Return [X, Y] of the center of cell containing provided text 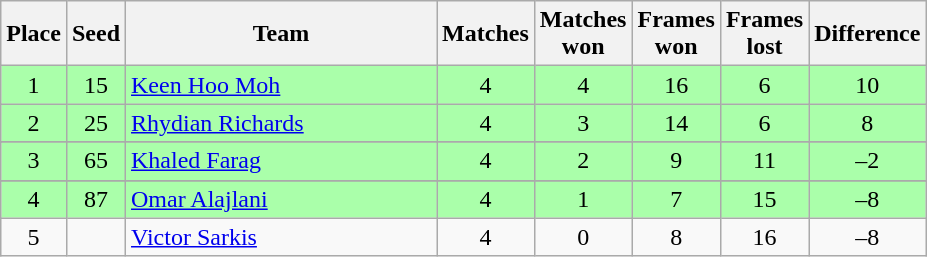
Matches [486, 34]
Rhydian Richards [282, 123]
Matches won [583, 34]
87 [96, 199]
Victor Sarkis [282, 237]
Team [282, 34]
Seed [96, 34]
Khaled Farag [282, 161]
65 [96, 161]
Difference [868, 34]
–2 [868, 161]
10 [868, 85]
Omar Alajlani [282, 199]
0 [583, 237]
25 [96, 123]
14 [676, 123]
9 [676, 161]
7 [676, 199]
Frames won [676, 34]
Keen Hoo Moh [282, 85]
5 [34, 237]
Place [34, 34]
11 [764, 161]
Frames lost [764, 34]
